Search for the cell housing the specified text and yield its [x, y] center coordinate. 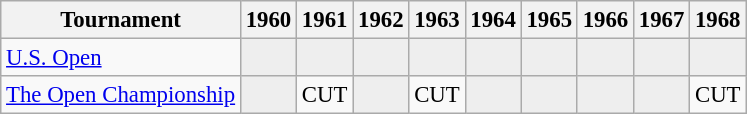
1962 [381, 20]
U.S. Open [121, 58]
1961 [325, 20]
1960 [268, 20]
1966 [605, 20]
The Open Championship [121, 95]
1964 [493, 20]
1963 [437, 20]
1965 [549, 20]
Tournament [121, 20]
1967 [661, 20]
1968 [718, 20]
